Identify which cell holds the provided text, then report its [X, Y] central coordinate. 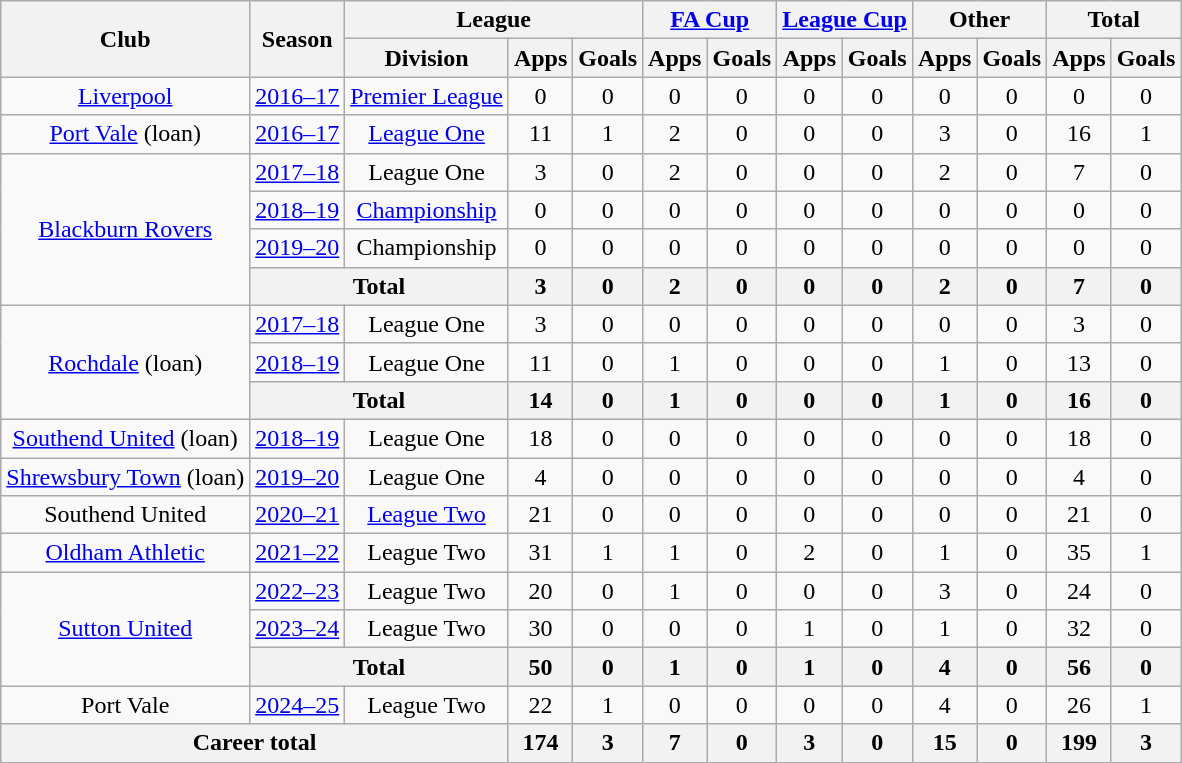
30 [540, 629]
199 [1079, 743]
FA Cup [710, 20]
League [494, 20]
32 [1079, 629]
League Cup [845, 20]
24 [1079, 591]
Southend United (loan) [126, 438]
22 [540, 705]
Oldham Athletic [126, 553]
174 [540, 743]
20 [540, 591]
2021–22 [298, 553]
Southend United [126, 515]
50 [540, 667]
14 [540, 400]
Shrewsbury Town (loan) [126, 477]
Blackburn Rovers [126, 229]
Liverpool [126, 96]
Division [427, 58]
2022–23 [298, 591]
13 [1079, 362]
Port Vale (loan) [126, 134]
2023–24 [298, 629]
Premier League [427, 96]
2020–21 [298, 515]
26 [1079, 705]
2024–25 [298, 705]
15 [944, 743]
Sutton United [126, 629]
Career total [255, 743]
Port Vale [126, 705]
Season [298, 39]
Other [979, 20]
31 [540, 553]
Rochdale (loan) [126, 362]
35 [1079, 553]
56 [1079, 667]
Club [126, 39]
